Detect which cell encompasses the target text, then output its (x, y) center coordinate. 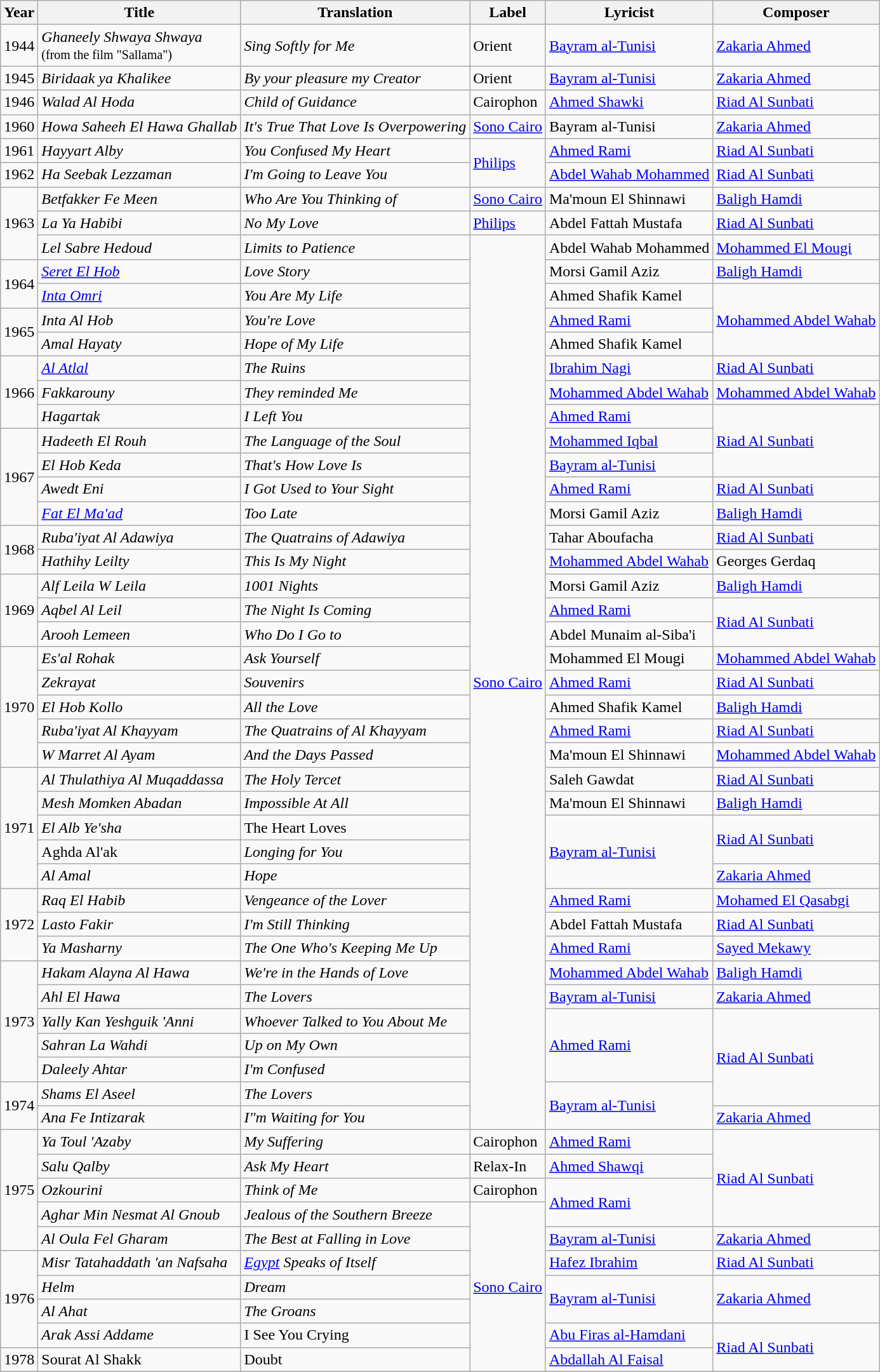
Hagartak (140, 417)
1966 (19, 393)
Ask My Heart (356, 1166)
1976 (19, 1299)
1964 (19, 283)
I'm Confused (356, 1069)
1973 (19, 1021)
Shams El Aseel (140, 1093)
Alf Leila W Leila (140, 586)
1971 (19, 828)
1965 (19, 332)
1969 (19, 610)
Child of Guidance (356, 102)
El Hob Keda (140, 465)
I'm Going to Leave You (356, 175)
Limits to Patience (356, 247)
Up on My Own (356, 1045)
Ibrahim Nagi (629, 368)
Al Thulathiya Al Muqaddassa (140, 779)
Ahmed Shawqi (629, 1166)
The One Who's Keeping Me Up (356, 948)
Abdel Munaim al-Siba'i (629, 634)
Jealous of the Southern Breeze (356, 1214)
Ahmed Shawki (629, 102)
Seret El Hob (140, 271)
Zekrayat (140, 682)
The Best at Falling in Love (356, 1239)
El Hob Kollo (140, 707)
Yally Kan Yeshguik 'Anni (140, 1021)
The Holy Tercet (356, 779)
Hope (356, 876)
Title (140, 13)
Label (508, 13)
Aqbel Al Leil (140, 610)
I Left You (356, 417)
El Alb Ye'sha (140, 828)
Lasto Fakir (140, 924)
Sayed Mekawy (796, 948)
Saleh Gawdat (629, 779)
Hafez Ibrahim (629, 1263)
Year (19, 13)
Mohammed Iqbal (629, 441)
Al Amal (140, 876)
The Ruins (356, 368)
By your pleasure my Creator (356, 78)
This Is My Night (356, 562)
Ruba'iyat Al Adawiya (140, 537)
Amal Hayaty (140, 344)
Egypt Speaks of Itself (356, 1263)
Fakkarouny (140, 393)
You're Love (356, 319)
Howa Saheeh El Hawa Ghallab (140, 126)
Walad Al Hoda (140, 102)
Fat El Ma'ad (140, 513)
Al Atlal (140, 368)
Daleely Ahtar (140, 1069)
Impossible At All (356, 804)
1961 (19, 151)
Arak Assi Addame (140, 1335)
That's How Love Is (356, 465)
1972 (19, 924)
Souvenirs (356, 682)
1967 (19, 477)
Ask Yourself (356, 658)
Hakam Alayna Al Hawa (140, 972)
Whoever Talked to You About Me (356, 1021)
All the Love (356, 707)
The Language of the Soul (356, 441)
You Confused My Heart (356, 151)
Too Late (356, 513)
Ruba'iyat Al Khayyam (140, 731)
Inta Omri (140, 295)
And the Days Passed (356, 755)
1960 (19, 126)
Who Do I Go to (356, 634)
Aghar Min Nesmat Al Gnoub (140, 1214)
Ya Masharny (140, 948)
Dream (356, 1287)
Hadeeth El Rouh (140, 441)
You Are My Life (356, 295)
Lel Sabre Hedoud (140, 247)
Inta Al Hob (140, 319)
Mesh Momken Abadan (140, 804)
Sing Softly for Me (356, 46)
Salu Qalby (140, 1166)
Biridaak ya Khalikee (140, 78)
Tahar Aboufacha (629, 537)
Abdallah Al Faisal (629, 1359)
My Suffering (356, 1142)
I"m Waiting for You (356, 1118)
Abu Firas al-Hamdani (629, 1335)
I Got Used to Your Sight (356, 489)
Sourat Al Shakk (140, 1359)
Misr Tatahaddath 'an Nafsaha (140, 1263)
Ana Fe Intizarak (140, 1118)
W Marret Al Ayam (140, 755)
Ozkourini (140, 1190)
Al Ahat (140, 1311)
La Ya Habibi (140, 223)
Awedt Eni (140, 489)
1946 (19, 102)
Vengeance of the Lover (356, 900)
Al Oula Fel Gharam (140, 1239)
1944 (19, 46)
1970 (19, 706)
They reminded Me (356, 393)
Es'al Rohak (140, 658)
Longing for You (356, 852)
1962 (19, 175)
1001 Nights (356, 586)
Hathihy Leilty (140, 562)
Relax-In (508, 1166)
The Night Is Coming (356, 610)
Love Story (356, 271)
Ha Seebak Lezzaman (140, 175)
1975 (19, 1190)
Who Are You Thinking of (356, 199)
Aghda Al'ak (140, 852)
Raq El Habib (140, 900)
Arooh Lemeen (140, 634)
Betfakker Fe Meen (140, 199)
Think of Me (356, 1190)
Georges Gerdaq (796, 562)
1978 (19, 1359)
Ghaneely Shwaya Shwaya(from the film "Sallama") (140, 46)
Ya Toul 'Azaby (140, 1142)
The Groans (356, 1311)
1974 (19, 1105)
Composer (796, 13)
Doubt (356, 1359)
1945 (19, 78)
Ahl El Hawa (140, 997)
Helm (140, 1287)
Translation (356, 13)
1963 (19, 223)
It's True That Love Is Overpowering (356, 126)
Hope of My Life (356, 344)
I'm Still Thinking (356, 924)
I See You Crying (356, 1335)
The Quatrains of Adawiya (356, 537)
The Heart Loves (356, 828)
Lyricist (629, 13)
We're in the Hands of Love (356, 972)
Mohamed El Qasabgi (796, 900)
No My Love (356, 223)
1968 (19, 549)
Hayyart Alby (140, 151)
The Quatrains of Al Khayyam (356, 731)
Sahran La Wahdi (140, 1045)
